Determine the [x, y] coordinate at the center of the cell enclosing the given text.  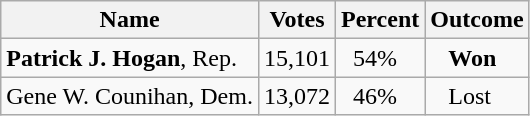
Lost [477, 96]
Patrick J. Hogan, Rep. [130, 58]
46% [380, 96]
13,072 [296, 96]
Outcome [477, 20]
15,101 [296, 58]
Won [477, 58]
Votes [296, 20]
Gene W. Counihan, Dem. [130, 96]
Name [130, 20]
Percent [380, 20]
54% [380, 58]
